Return the [x, y] coordinate for the center point of the cell that contains the specified text.  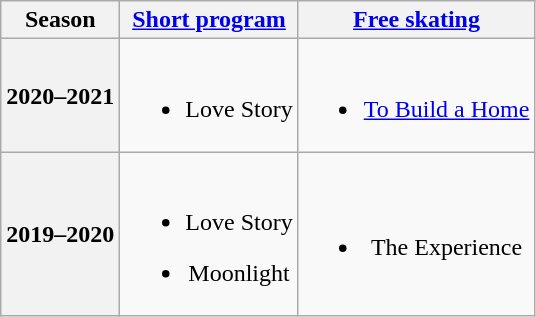
2019–2020 [60, 234]
Love StoryMoonlight [209, 234]
Short program [209, 20]
To Build a Home [416, 96]
2020–2021 [60, 96]
Free skating [416, 20]
Love Story [209, 96]
The Experience [416, 234]
Season [60, 20]
